Determine the [X, Y] coordinate at the center of the cell enclosing the given text.  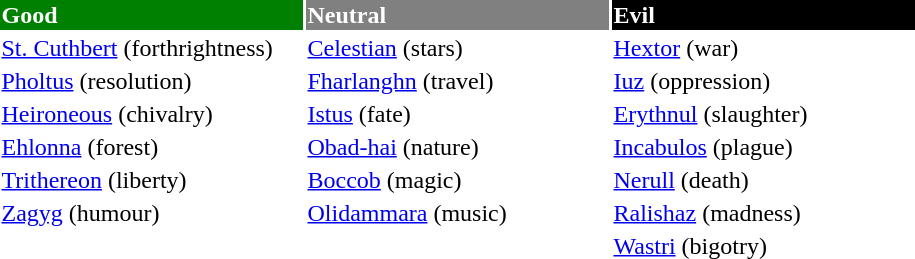
Good [152, 15]
Incabulos (plague) [764, 147]
Ralishaz (madness) [764, 213]
Pholtus (resolution) [152, 81]
Istus (fate) [458, 114]
Trithereon (liberty) [152, 180]
Celestian (stars) [458, 48]
Olidammara (music) [458, 213]
Ehlonna (forest) [152, 147]
Neutral [458, 15]
Iuz (oppression) [764, 81]
Zagyg (humour) [152, 213]
Heironeous (chivalry) [152, 114]
Fharlanghn (travel) [458, 81]
St. Cuthbert (forthrightness) [152, 48]
Evil [764, 15]
Nerull (death) [764, 180]
Erythnul (slaughter) [764, 114]
Hextor (war) [764, 48]
Boccob (magic) [458, 180]
Obad-hai (nature) [458, 147]
